Capture the cell that displays the provided text and extract its (X, Y) central coordinate. 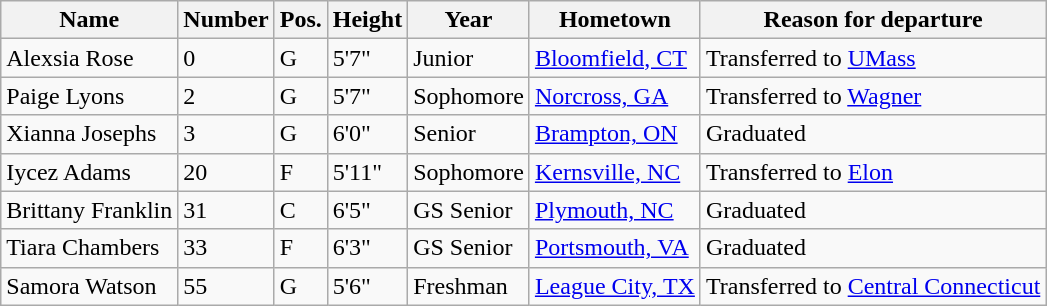
Plymouth, NC (614, 210)
5'11" (367, 172)
3 (226, 134)
Transferred to UMass (872, 58)
55 (226, 286)
Hometown (614, 20)
Brittany Franklin (90, 210)
Portsmouth, VA (614, 248)
5'6" (367, 286)
Height (367, 20)
Pos. (300, 20)
Transferred to Elon (872, 172)
Year (469, 20)
6'3" (367, 248)
Kernsville, NC (614, 172)
Paige Lyons (90, 96)
Bloomfield, CT (614, 58)
League City, TX (614, 286)
0 (226, 58)
Iycez Adams (90, 172)
6'0" (367, 134)
Transferred to Wagner (872, 96)
20 (226, 172)
Transferred to Central Connecticut (872, 286)
33 (226, 248)
Reason for departure (872, 20)
Norcross, GA (614, 96)
Junior (469, 58)
2 (226, 96)
Senior (469, 134)
Alexsia Rose (90, 58)
Tiara Chambers (90, 248)
Brampton, ON (614, 134)
31 (226, 210)
Xianna Josephs (90, 134)
Number (226, 20)
Samora Watson (90, 286)
Name (90, 20)
6'5" (367, 210)
Freshman (469, 286)
C (300, 210)
